For the text-containing cell, return its midpoint in [X, Y] coordinate format. 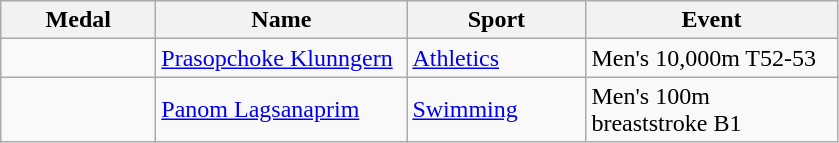
Panom Lagsanaprim [282, 110]
Athletics [496, 58]
Medal [78, 20]
Sport [496, 20]
Men's 100m breaststroke B1 [712, 110]
Event [712, 20]
Name [282, 20]
Swimming [496, 110]
Prasopchoke Klunngern [282, 58]
Men's 10,000m T52-53 [712, 58]
